Determine the (X, Y) coordinate at the center of the cell enclosing the given text.  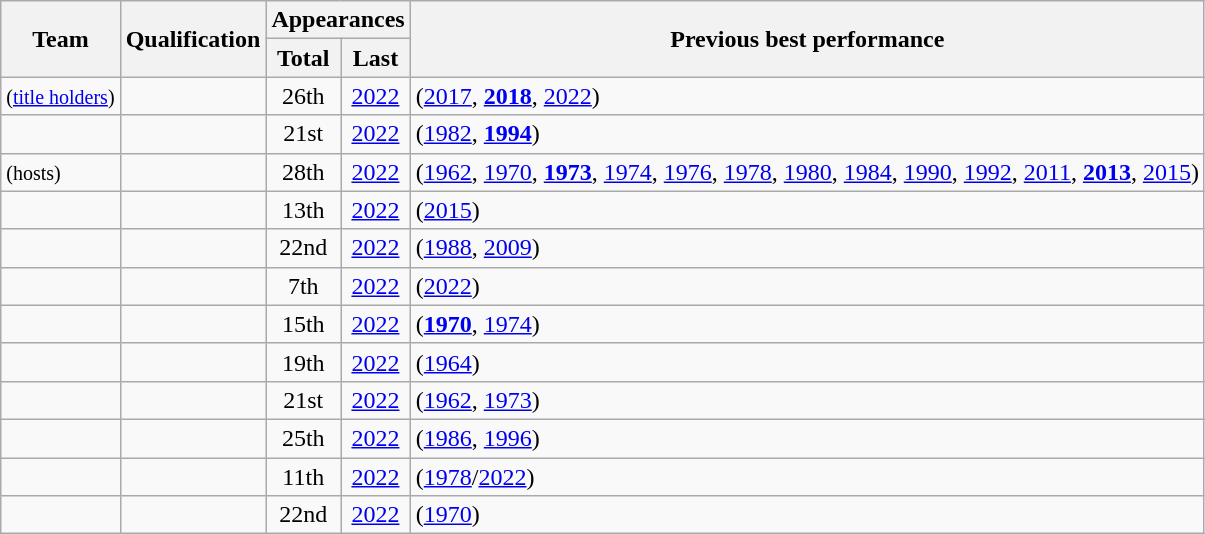
15th (304, 324)
(1986, 1996) (807, 438)
Team (60, 39)
13th (304, 210)
(1962, 1970, 1973, 1974, 1976, 1978, 1980, 1984, 1990, 1992, 2011, 2013, 2015) (807, 172)
11th (304, 477)
(2017, 2018, 2022) (807, 96)
28th (304, 172)
(1964) (807, 362)
(1970) (807, 515)
(title holders) (60, 96)
19th (304, 362)
(2022) (807, 286)
(1982, 1994) (807, 134)
Last (376, 58)
26th (304, 96)
(1970, 1974) (807, 324)
Qualification (193, 39)
Total (304, 58)
25th (304, 438)
(1978/2022) (807, 477)
(hosts) (60, 172)
Appearances (338, 20)
7th (304, 286)
(2015) (807, 210)
Previous best performance (807, 39)
(1962, 1973) (807, 400)
(1988, 2009) (807, 248)
